For the text-containing cell, return its midpoint in [X, Y] coordinate format. 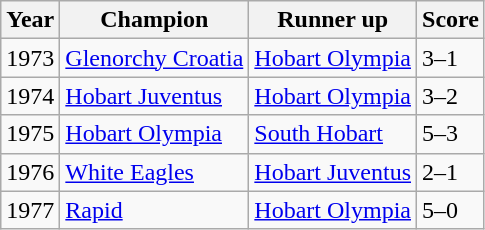
Runner up [333, 20]
South Hobart [333, 134]
1975 [30, 134]
3–1 [451, 58]
1976 [30, 172]
1973 [30, 58]
White Eagles [154, 172]
1977 [30, 210]
Year [30, 20]
3–2 [451, 96]
Champion [154, 20]
5–0 [451, 210]
Rapid [154, 210]
Glenorchy Croatia [154, 58]
1974 [30, 96]
Score [451, 20]
5–3 [451, 134]
2–1 [451, 172]
